Locate the cell with the specified text and output its [X, Y] center coordinate. 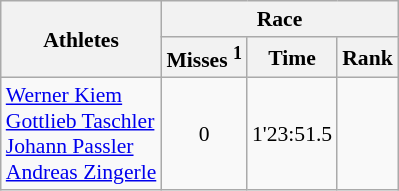
Werner KiemGottlieb TaschlerJohann PasslerAndreas Zingerle [82, 134]
Rank [368, 58]
1'23:51.5 [292, 134]
Race [279, 19]
Athletes [82, 40]
0 [204, 134]
Misses 1 [204, 58]
Time [292, 58]
